Search for the cell housing the specified text and yield its (x, y) center coordinate. 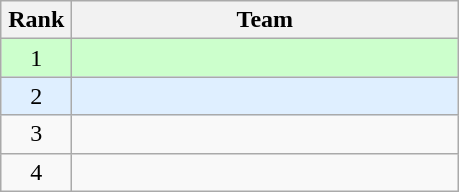
4 (36, 172)
1 (36, 58)
Rank (36, 20)
2 (36, 96)
3 (36, 134)
Team (265, 20)
